Detect which cell encompasses the target text, then output its (x, y) center coordinate. 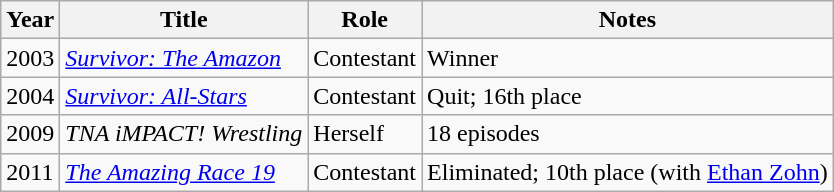
Survivor: All-Stars (184, 96)
Role (365, 20)
Title (184, 20)
18 episodes (628, 134)
Quit; 16th place (628, 96)
2003 (30, 58)
2011 (30, 172)
2009 (30, 134)
Year (30, 20)
Herself (365, 134)
TNA iMPACT! Wrestling (184, 134)
The Amazing Race 19 (184, 172)
Eliminated; 10th place (with Ethan Zohn) (628, 172)
Winner (628, 58)
Notes (628, 20)
2004 (30, 96)
Survivor: The Amazon (184, 58)
